Pinpoint the cell where the given text exists, returning its (x, y) midpoint coordinate. 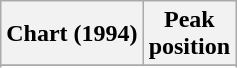
Peakposition (189, 34)
Chart (1994) (72, 34)
